Capture the cell that displays the provided text and extract its (X, Y) central coordinate. 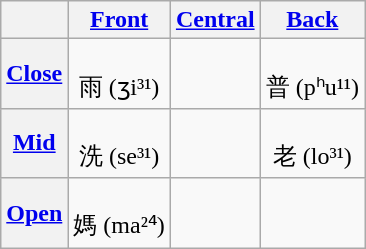
雨 (ʒi³¹) (120, 74)
Central (215, 20)
洗 (se³¹) (120, 143)
Close (34, 74)
Back (312, 20)
Open (34, 213)
普 (pʰu¹¹) (312, 74)
Front (120, 20)
媽 (ma²⁴) (120, 213)
Mid (34, 143)
老 (lo³¹) (312, 143)
